From the cell containing the given text, extract its center point as [x, y] coordinate. 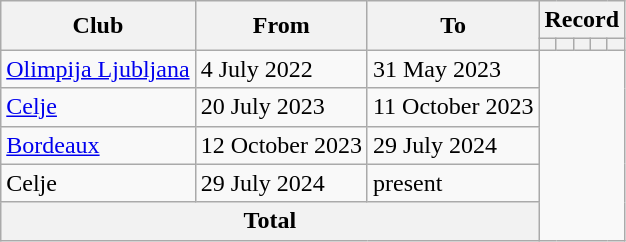
Record [582, 20]
12 October 2023 [281, 145]
4 July 2022 [281, 69]
11 October 2023 [452, 107]
Bordeaux [98, 145]
Olimpija Ljubljana [98, 69]
20 July 2023 [281, 107]
To [452, 26]
From [281, 26]
Club [98, 26]
31 May 2023 [452, 69]
present [452, 183]
Total [270, 221]
